Provide the [x, y] coordinate of the cell's center where the given text is located.  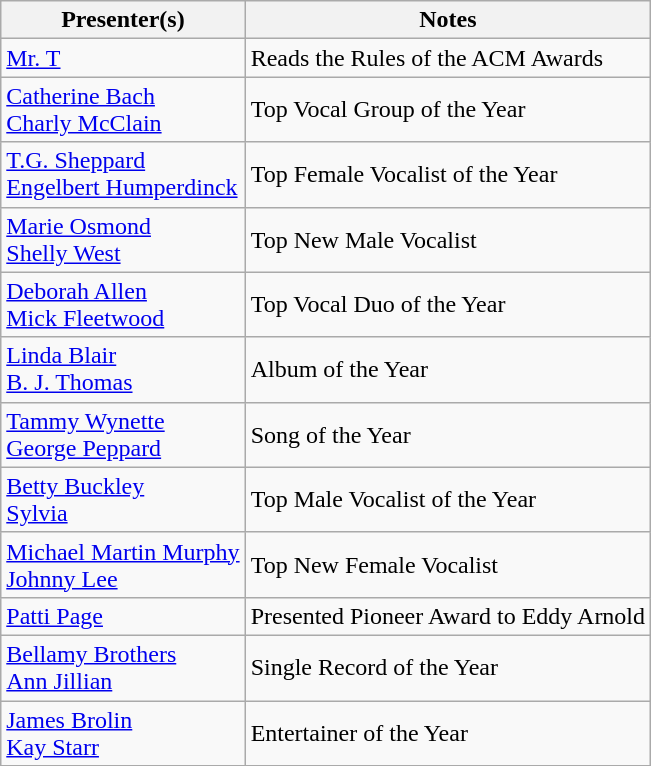
Tammy WynetteGeorge Peppard [123, 434]
Entertainer of the Year [448, 732]
Album of the Year [448, 370]
Top New Female Vocalist [448, 564]
Deborah AllenMick Fleetwood [123, 304]
Mr. T [123, 58]
James BrolinKay Starr [123, 732]
Reads the Rules of the ACM Awards [448, 58]
Michael Martin MurphyJohnny Lee [123, 564]
T.G. SheppardEngelbert Humperdinck [123, 174]
Notes [448, 20]
Presenter(s) [123, 20]
Linda BlairB. J. Thomas [123, 370]
Song of the Year [448, 434]
Presented Pioneer Award to Eddy Arnold [448, 616]
Top Vocal Group of the Year [448, 110]
Betty BuckleySylvia [123, 500]
Bellamy BrothersAnn Jillian [123, 668]
Top New Male Vocalist [448, 240]
Single Record of the Year [448, 668]
Catherine BachCharly McClain [123, 110]
Top Female Vocalist of the Year [448, 174]
Patti Page [123, 616]
Top Vocal Duo of the Year [448, 304]
Top Male Vocalist of the Year [448, 500]
Marie OsmondShelly West [123, 240]
